Search for the cell housing the specified text and yield its [X, Y] center coordinate. 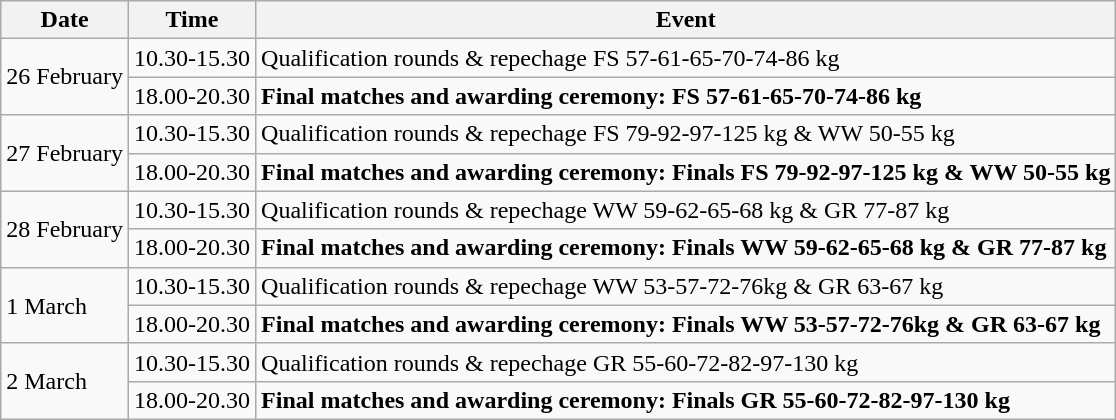
27 February [65, 153]
Final matches and awarding ceremony: FS 57-61-65-70-74-86 kg [686, 96]
26 February [65, 77]
Date [65, 20]
28 February [65, 229]
Qualification rounds & repechage FS 79-92-97-125 kg & WW 50-55 kg [686, 134]
Qualification rounds & repechage WW 53-57-72-76kg & GR 63-67 kg [686, 286]
Final matches and awarding ceremony: Finals WW 59-62-65-68 kg & GR 77-87 kg [686, 248]
Qualification rounds & repechage GR 55-60-72-82-97-130 kg [686, 362]
Qualification rounds & repechage WW 59-62-65-68 kg & GR 77-87 kg [686, 210]
Final matches and awarding ceremony: Finals WW 53-57-72-76kg & GR 63-67 kg [686, 324]
Event [686, 20]
1 March [65, 305]
Final matches and awarding ceremony: Finals FS 79-92-97-125 kg & WW 50-55 kg [686, 172]
Final matches and awarding ceremony: Finals GR 55-60-72-82-97-130 kg [686, 400]
Time [192, 20]
2 March [65, 381]
Qualification rounds & repechage FS 57-61-65-70-74-86 kg [686, 58]
